Scan for the cell matching the given text and deliver its (x, y) coordinate at center. 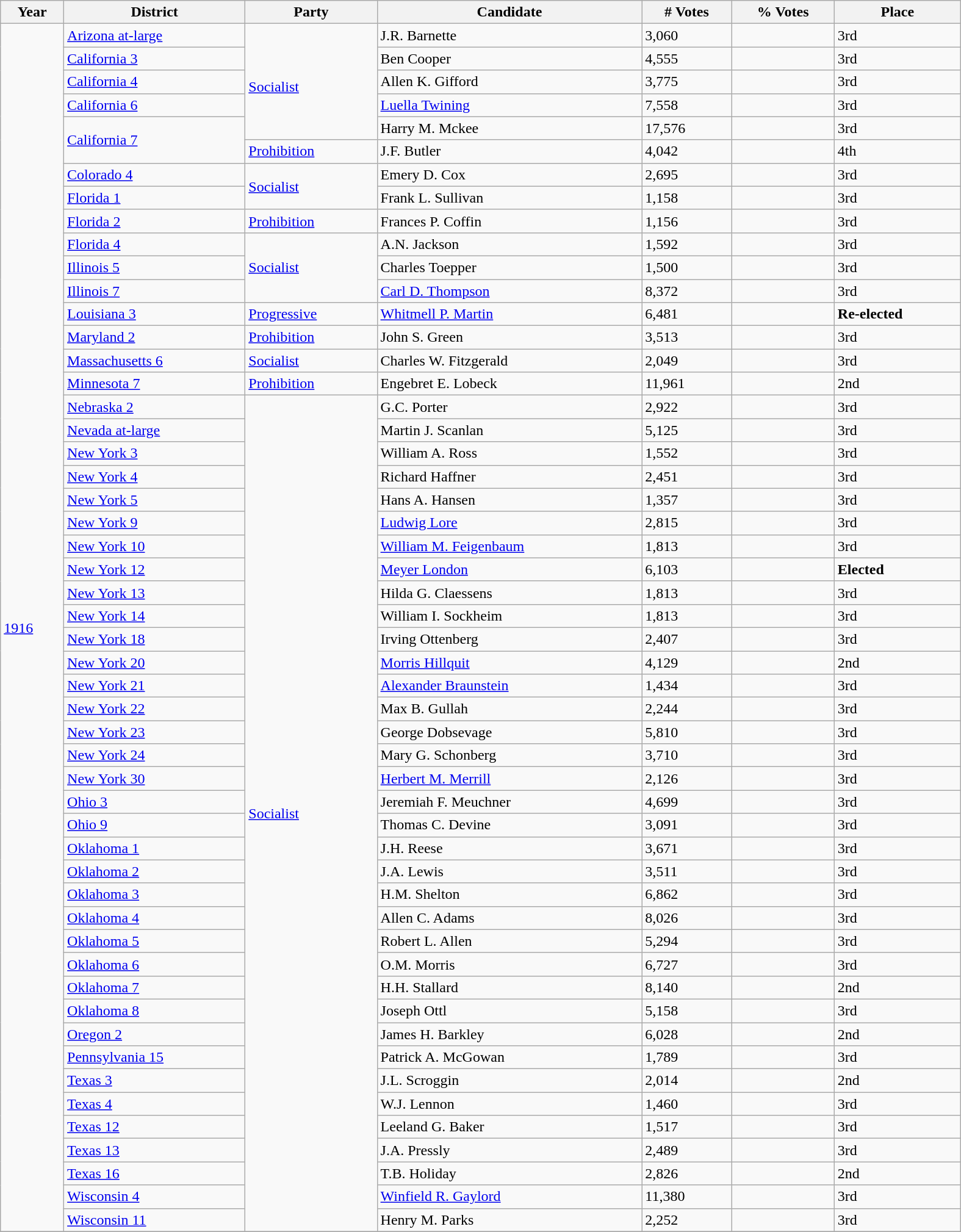
1,156 (687, 221)
Winfield R. Gaylord (509, 1197)
1,552 (687, 453)
Robert L. Allen (509, 941)
William I. Sockheim (509, 616)
New York 3 (155, 453)
6,862 (687, 895)
Whitmell P. Martin (509, 314)
Oklahoma 4 (155, 918)
Place (897, 12)
Martin J. Scanlan (509, 430)
Texas 3 (155, 1081)
New York 24 (155, 755)
Colorado 4 (155, 175)
8,026 (687, 918)
6,028 (687, 1034)
2,922 (687, 407)
G.C. Porter (509, 407)
Louisiana 3 (155, 314)
Alexander Braunstein (509, 686)
Hans A. Hansen (509, 500)
New York 10 (155, 546)
A.N. Jackson (509, 244)
California 3 (155, 59)
George Dobsevage (509, 732)
1,158 (687, 198)
3,671 (687, 848)
1,357 (687, 500)
Wisconsin 4 (155, 1197)
Year (32, 12)
# Votes (687, 12)
W.J. Lennon (509, 1104)
Irving Ottenberg (509, 639)
Florida 1 (155, 198)
James H. Barkley (509, 1034)
1,500 (687, 267)
7,558 (687, 105)
4th (897, 151)
2,126 (687, 779)
Oklahoma 1 (155, 848)
2,244 (687, 709)
2,014 (687, 1081)
J.R. Barnette (509, 35)
New York 30 (155, 779)
Leeland G. Baker (509, 1127)
11,380 (687, 1197)
J.L. Scroggin (509, 1081)
4,042 (687, 151)
2,049 (687, 361)
Re-elected (897, 314)
Candidate (509, 12)
5,294 (687, 941)
17,576 (687, 128)
2,815 (687, 523)
Oregon 2 (155, 1034)
8,372 (687, 291)
John S. Green (509, 337)
Party (311, 12)
2,826 (687, 1173)
New York 18 (155, 639)
3,511 (687, 871)
H.H. Stallard (509, 987)
Elected (897, 569)
4,699 (687, 802)
T.B. Holiday (509, 1173)
Thomas C. Devine (509, 825)
1,460 (687, 1104)
5,158 (687, 1010)
3,060 (687, 35)
5,125 (687, 430)
6,481 (687, 314)
8,140 (687, 987)
Minnesota 7 (155, 384)
Ohio 9 (155, 825)
Frances P. Coffin (509, 221)
Texas 16 (155, 1173)
New York 12 (155, 569)
Oklahoma 6 (155, 964)
J.A. Pressly (509, 1150)
3,710 (687, 755)
Progressive (311, 314)
California 4 (155, 82)
New York 13 (155, 593)
Arizona at-large (155, 35)
Nevada at-large (155, 430)
4,555 (687, 59)
Max B. Gullah (509, 709)
Texas 13 (155, 1150)
New York 14 (155, 616)
1916 (32, 627)
Morris Hillquit (509, 662)
Mary G. Schonberg (509, 755)
3,091 (687, 825)
1,789 (687, 1057)
6,727 (687, 964)
6,103 (687, 569)
Meyer London (509, 569)
O.M. Morris (509, 964)
4,129 (687, 662)
Charles W. Fitzgerald (509, 361)
Jeremiah F. Meuchner (509, 802)
California 7 (155, 140)
Ohio 3 (155, 802)
3,775 (687, 82)
Oklahoma 7 (155, 987)
New York 4 (155, 477)
1,592 (687, 244)
% Votes (783, 12)
Nebraska 2 (155, 407)
5,810 (687, 732)
Engebret E. Lobeck (509, 384)
Hilda G. Claessens (509, 593)
New York 22 (155, 709)
Illinois 7 (155, 291)
Florida 2 (155, 221)
J.H. Reese (509, 848)
11,961 (687, 384)
Illinois 5 (155, 267)
William M. Feigenbaum (509, 546)
1,434 (687, 686)
Massachusetts 6 (155, 361)
J.F. Butler (509, 151)
Wisconsin 11 (155, 1220)
2,451 (687, 477)
New York 21 (155, 686)
2,489 (687, 1150)
Allen K. Gifford (509, 82)
Frank L. Sullivan (509, 198)
Patrick A. McGowan (509, 1057)
1,517 (687, 1127)
Emery D. Cox (509, 175)
New York 5 (155, 500)
Charles Toepper (509, 267)
Florida 4 (155, 244)
Ben Cooper (509, 59)
Joseph Ottl (509, 1010)
Oklahoma 2 (155, 871)
Oklahoma 3 (155, 895)
Luella Twining (509, 105)
Ludwig Lore (509, 523)
Oklahoma 5 (155, 941)
Oklahoma 8 (155, 1010)
District (155, 12)
3,513 (687, 337)
Pennsylvania 15 (155, 1057)
Henry M. Parks (509, 1220)
Richard Haffner (509, 477)
Carl D. Thompson (509, 291)
New York 9 (155, 523)
New York 23 (155, 732)
2,252 (687, 1220)
New York 20 (155, 662)
J.A. Lewis (509, 871)
Maryland 2 (155, 337)
Harry M. Mckee (509, 128)
Texas 12 (155, 1127)
Texas 4 (155, 1104)
H.M. Shelton (509, 895)
Herbert M. Merrill (509, 779)
2,695 (687, 175)
California 6 (155, 105)
2,407 (687, 639)
William A. Ross (509, 453)
Allen C. Adams (509, 918)
